Search for the cell housing the specified text and yield its (X, Y) center coordinate. 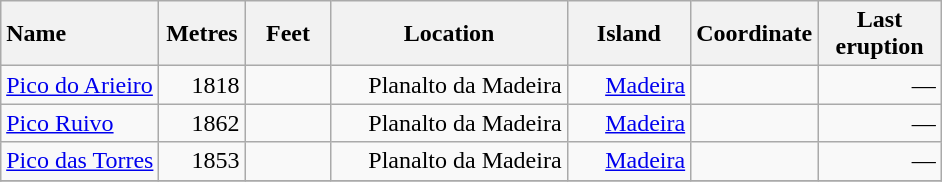
Metres (202, 34)
Coordinate (754, 34)
Last eruption (880, 34)
Feet (288, 34)
Location (449, 34)
Name (80, 34)
1818 (202, 85)
Pico das Torres (80, 161)
Pico Ruivo (80, 123)
1862 (202, 123)
Island (629, 34)
1853 (202, 161)
Pico do Arieiro (80, 85)
